Return the [x, y] coordinate for the center point of the cell that contains the specified text.  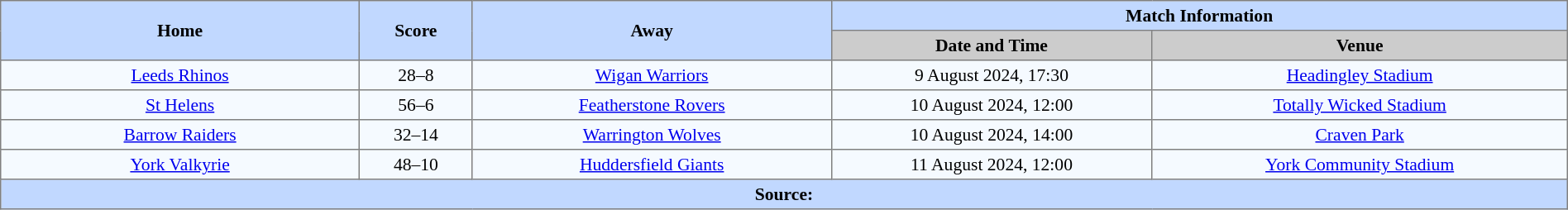
Wigan Warriors [652, 75]
York Valkyrie [180, 165]
Leeds Rhinos [180, 75]
Totally Wicked Stadium [1360, 105]
28–8 [415, 75]
10 August 2024, 14:00 [992, 135]
Craven Park [1360, 135]
Score [415, 31]
9 August 2024, 17:30 [992, 75]
Huddersfield Giants [652, 165]
Date and Time [992, 45]
Barrow Raiders [180, 135]
York Community Stadium [1360, 165]
11 August 2024, 12:00 [992, 165]
32–14 [415, 135]
Warrington Wolves [652, 135]
Home [180, 31]
Away [652, 31]
48–10 [415, 165]
Match Information [1199, 16]
Featherstone Rovers [652, 105]
Venue [1360, 45]
St Helens [180, 105]
10 August 2024, 12:00 [992, 105]
56–6 [415, 105]
Headingley Stadium [1360, 75]
Source: [784, 194]
